Return the (x, y) coordinate for the center point of the cell that contains the specified text.  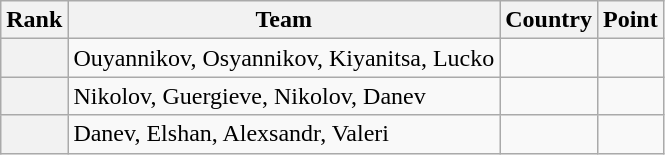
Danev, Elshan, Alexsandr, Valeri (284, 134)
Team (284, 20)
Rank (34, 20)
Nikolov, Guergieve, Nikolov, Danev (284, 96)
Point (630, 20)
Ouyannikov, Osyannikov, Kiyanitsa, Lucko (284, 58)
Country (549, 20)
